Extract the [x, y] coordinate from the center of the cell holding the provided text.  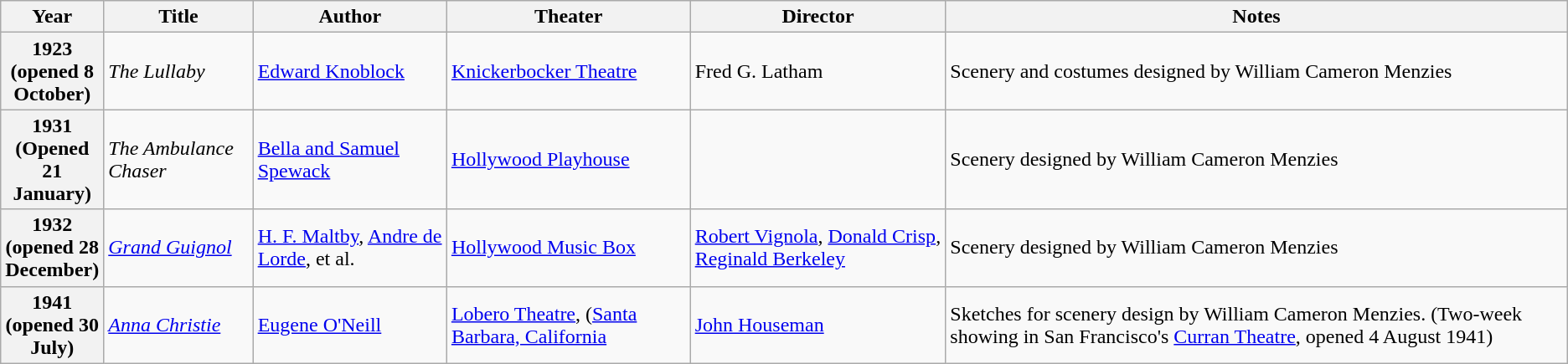
Sketches for scenery design by William Cameron Menzies. (Two-week showing in San Francisco's Curran Theatre, opened 4 August 1941) [1256, 325]
The Ambulance Chaser [178, 159]
Theater [568, 17]
Grand Guignol [178, 248]
Notes [1256, 17]
The Lullaby [178, 71]
Bella and Samuel Spewack [350, 159]
H. F. Maltby, Andre de Lorde, et al. [350, 248]
Fred G. Latham [818, 71]
Knickerbocker Theatre [568, 71]
John Houseman [818, 325]
Title [178, 17]
Year [52, 17]
1932 (opened 28 December) [52, 248]
Robert Vignola, Donald Crisp, Reginald Berkeley [818, 248]
Eugene O'Neill [350, 325]
1941 (opened 30 July) [52, 325]
Author [350, 17]
Director [818, 17]
1923 (opened 8 October) [52, 71]
1931 (Opened 21 January) [52, 159]
Scenery and costumes designed by William Cameron Menzies [1256, 71]
Lobero Theatre, (Santa Barbara, California [568, 325]
Hollywood Playhouse [568, 159]
Edward Knoblock [350, 71]
Anna Christie [178, 325]
Hollywood Music Box [568, 248]
